Extract the (x, y) coordinate from the center of the cell holding the provided text.  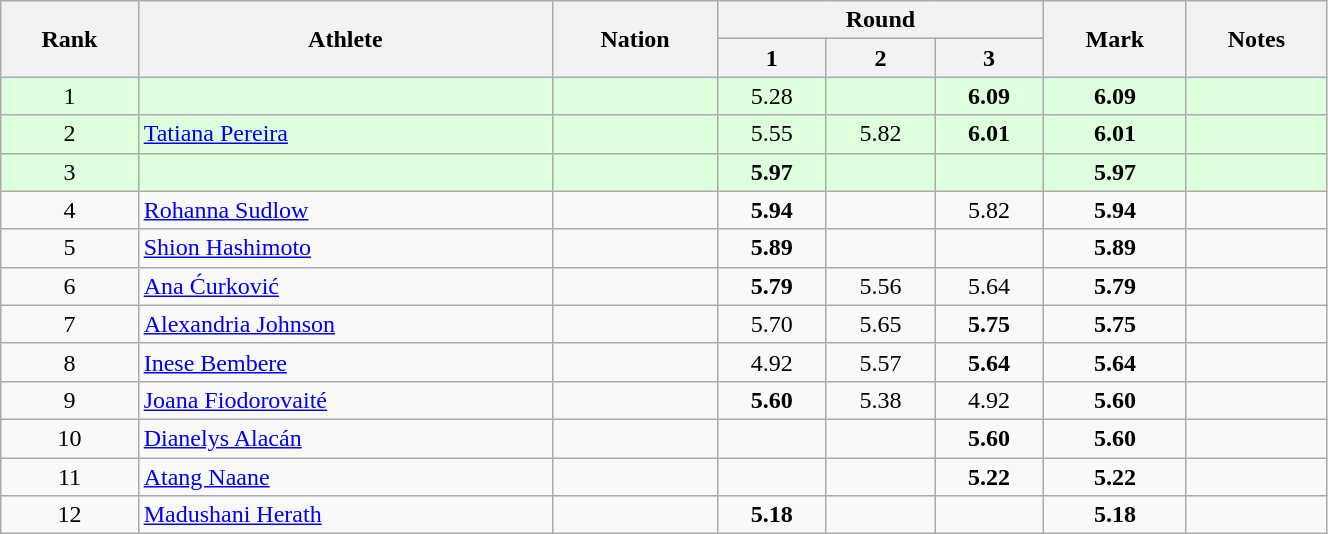
5.55 (772, 134)
6 (70, 286)
5.28 (772, 96)
Ana Ćurković (346, 286)
5.57 (880, 362)
Tatiana Pereira (346, 134)
Inese Bembere (346, 362)
5.56 (880, 286)
8 (70, 362)
Alexandria Johnson (346, 324)
Madushani Herath (346, 515)
5.38 (880, 400)
Rank (70, 39)
Dianelys Alacán (346, 438)
Joana Fiodorovaité (346, 400)
Round (880, 20)
Atang Naane (346, 477)
Athlete (346, 39)
12 (70, 515)
5.70 (772, 324)
7 (70, 324)
9 (70, 400)
4 (70, 210)
Rohanna Sudlow (346, 210)
Shion Hashimoto (346, 248)
5.65 (880, 324)
Mark (1114, 39)
5 (70, 248)
Nation (636, 39)
Notes (1256, 39)
10 (70, 438)
11 (70, 477)
